From the cell containing the given text, extract its center point as [x, y] coordinate. 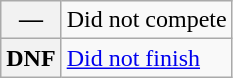
Did not finish [146, 58]
Did not compete [146, 20]
— [31, 20]
DNF [31, 58]
